Pinpoint the cell where the given text exists, returning its [X, Y] midpoint coordinate. 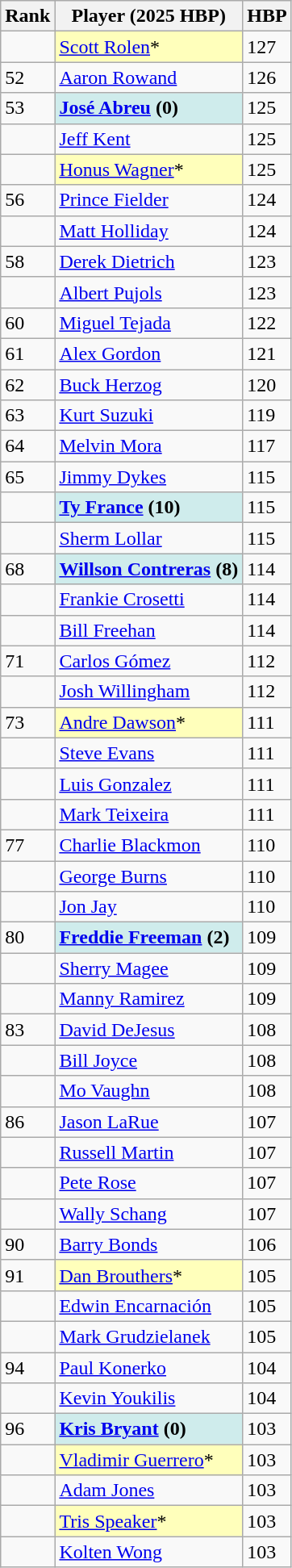
Scott Rolen* [148, 47]
David DeJesus [148, 1030]
Charlie Blackmon [148, 845]
Kolten Wong [148, 1552]
Honus Wagner* [148, 169]
Buck Herzog [148, 385]
Matt Holliday [148, 231]
Pete Rose [148, 1183]
Mark Grudzielanek [148, 1336]
61 [27, 353]
Jason LaRue [148, 1122]
68 [27, 569]
Rank [27, 16]
Adam Jones [148, 1491]
53 [27, 108]
Frankie Crosetti [148, 600]
Willson Contreras (8) [148, 569]
Prince Fielder [148, 200]
George Burns [148, 876]
Ty France (10) [148, 508]
Kurt Suzuki [148, 416]
Tris Speaker* [148, 1521]
Paul Konerko [148, 1368]
Josh Willingham [148, 692]
Jimmy Dykes [148, 477]
62 [27, 385]
Carlos Gómez [148, 661]
Mark Teixeira [148, 814]
106 [267, 1244]
Luis Gonzalez [148, 784]
56 [27, 200]
Sherm Lollar [148, 538]
Sherry Magee [148, 968]
64 [27, 446]
Bill Freehan [148, 630]
77 [27, 845]
Russell Martin [148, 1152]
120 [267, 385]
Andre Dawson* [148, 722]
Bill Joyce [148, 1060]
52 [27, 77]
91 [27, 1275]
Freddie Freeman (2) [148, 938]
Dan Brouthers* [148, 1275]
Alex Gordon [148, 353]
Barry Bonds [148, 1244]
Manny Ramirez [148, 999]
127 [267, 47]
Jon Jay [148, 907]
58 [27, 261]
Steve Evans [148, 753]
63 [27, 416]
60 [27, 323]
Albert Pujols [148, 292]
94 [27, 1368]
HBP [267, 16]
Edwin Encarnación [148, 1306]
83 [27, 1030]
96 [27, 1429]
65 [27, 477]
Vladimir Guerrero* [148, 1460]
José Abreu (0) [148, 108]
73 [27, 722]
117 [267, 446]
80 [27, 938]
122 [267, 323]
Mo Vaughn [148, 1091]
Aaron Rowand [148, 77]
86 [27, 1122]
Melvin Mora [148, 446]
Wally Schang [148, 1214]
Miguel Tejada [148, 323]
119 [267, 416]
90 [27, 1244]
Derek Dietrich [148, 261]
71 [27, 661]
121 [267, 353]
126 [267, 77]
Player (2025 HBP) [148, 16]
Kevin Youkilis [148, 1399]
Jeff Kent [148, 139]
Kris Bryant (0) [148, 1429]
